Extract the [X, Y] coordinate from the center of the cell holding the provided text.  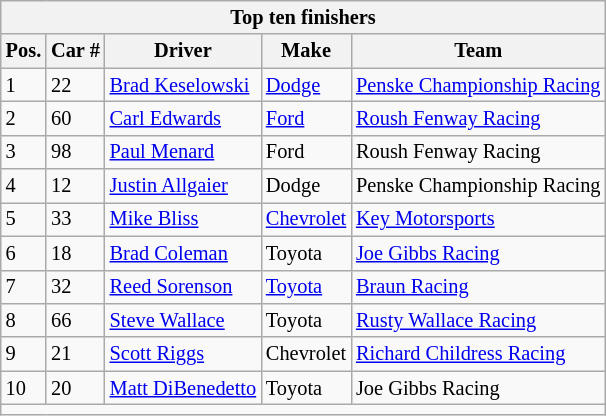
Reed Sorenson [183, 287]
18 [76, 253]
5 [24, 219]
Brad Coleman [183, 253]
Steve Wallace [183, 320]
10 [24, 388]
Paul Menard [183, 152]
Make [306, 51]
Braun Racing [478, 287]
Carl Edwards [183, 118]
20 [76, 388]
Car # [76, 51]
2 [24, 118]
98 [76, 152]
Key Motorsports [478, 219]
Driver [183, 51]
Mike Bliss [183, 219]
12 [76, 186]
21 [76, 354]
Team [478, 51]
7 [24, 287]
Brad Keselowski [183, 85]
66 [76, 320]
8 [24, 320]
32 [76, 287]
Pos. [24, 51]
Justin Allgaier [183, 186]
9 [24, 354]
Matt DiBenedetto [183, 388]
33 [76, 219]
60 [76, 118]
Top ten finishers [304, 17]
1 [24, 85]
6 [24, 253]
Scott Riggs [183, 354]
4 [24, 186]
22 [76, 85]
3 [24, 152]
Rusty Wallace Racing [478, 320]
Richard Childress Racing [478, 354]
